From the cell containing the given text, extract its center point as [X, Y] coordinate. 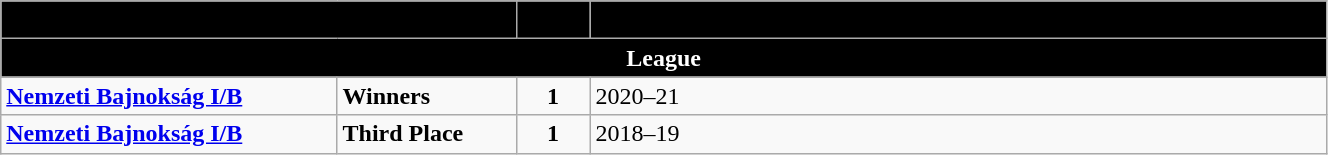
2020–21 [958, 96]
2018–19 [958, 134]
League [664, 58]
Third Place [426, 134]
Years [958, 20]
No. [553, 20]
Winners [426, 96]
Honours [259, 20]
